Identify which cell holds the provided text, then report its [x, y] central coordinate. 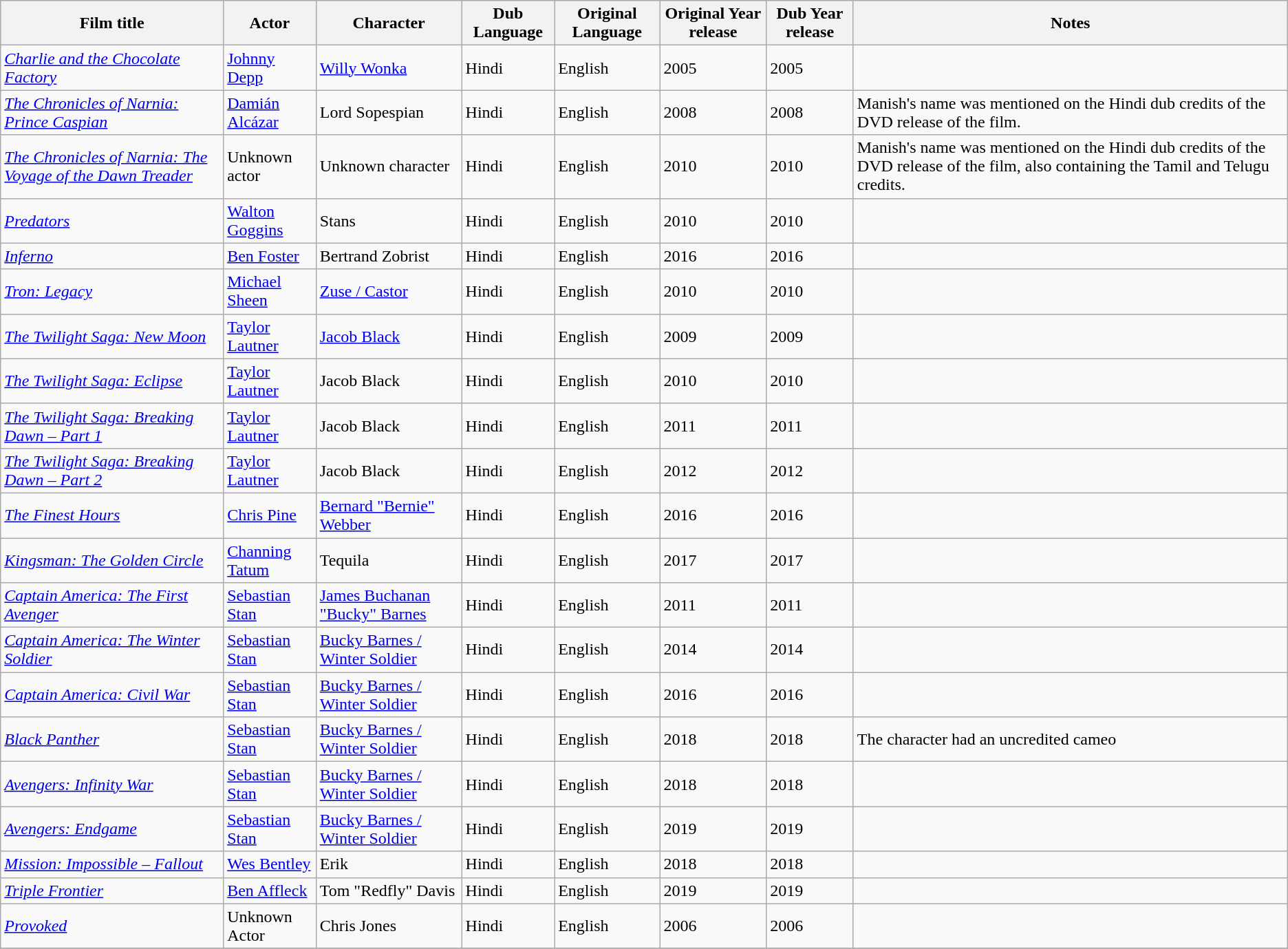
Triple Frontier [112, 891]
Bertrand Zobrist [389, 256]
Channing Tatum [270, 560]
Charlie and the Chocolate Factory [112, 67]
Chris Jones [389, 926]
Avengers: Endgame [112, 829]
Walton Goggins [270, 220]
Wes Bentley [270, 864]
Original Year release [713, 23]
Chris Pine [270, 515]
The character had an uncredited cameo [1071, 739]
Lord Sopespian [389, 113]
Captain America: Civil War [112, 695]
Character [389, 23]
Kingsman: The Golden Circle [112, 560]
Predators [112, 220]
Original Language [607, 23]
James Buchanan "Bucky" Barnes [389, 606]
Stans [389, 220]
Tron: Legacy [112, 292]
Avengers: Infinity War [112, 785]
Unknown actor [270, 167]
Mission: Impossible – Fallout [112, 864]
Erik [389, 864]
Actor [270, 23]
The Twilight Saga: Eclipse [112, 381]
Film title [112, 23]
Black Panther [112, 739]
Ben Affleck [270, 891]
Captain America: The First Avenger [112, 606]
Bernard "Bernie" Webber [389, 515]
Michael Sheen [270, 292]
Inferno [112, 256]
Ben Foster [270, 256]
The Finest Hours [112, 515]
Unknown Actor [270, 926]
The Twilight Saga: Breaking Dawn – Part 1 [112, 425]
Manish's name was mentioned on the Hindi dub credits of the DVD release of the film. [1071, 113]
Notes [1071, 23]
Willy Wonka [389, 67]
The Chronicles of Narnia: Prince Caspian [112, 113]
Dub Language [508, 23]
The Chronicles of Narnia: The Voyage of the Dawn Treader [112, 167]
Zuse / Castor [389, 292]
Damián Alcázar [270, 113]
Provoked [112, 926]
Tom "Redfly" Davis [389, 891]
The Twilight Saga: New Moon [112, 336]
Manish's name was mentioned on the Hindi dub credits of the DVD release of the film, also containing the Tamil and Telugu credits. [1071, 167]
Unknown character [389, 167]
Johnny Depp [270, 67]
Captain America: The Winter Soldier [112, 650]
The Twilight Saga: Breaking Dawn – Part 2 [112, 471]
Tequila [389, 560]
Dub Year release [811, 23]
